Find where the given text appears and provide that cell's center as [X, Y] coordinate. 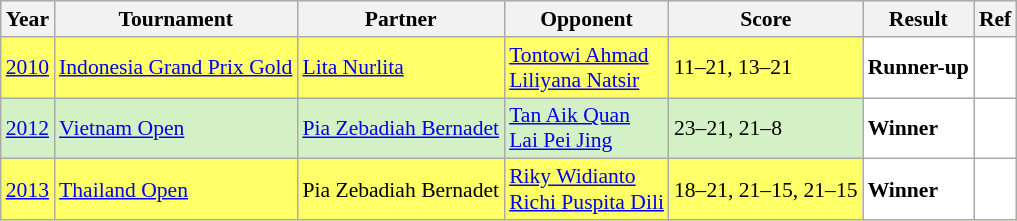
Tan Aik Quan Lai Pei Jing [586, 128]
18–21, 21–15, 21–15 [766, 190]
Ref [995, 19]
Indonesia Grand Prix Gold [176, 68]
Opponent [586, 19]
Result [918, 19]
Tournament [176, 19]
Year [28, 19]
Thailand Open [176, 190]
Lita Nurlita [400, 68]
Vietnam Open [176, 128]
23–21, 21–8 [766, 128]
2013 [28, 190]
2010 [28, 68]
11–21, 13–21 [766, 68]
2012 [28, 128]
Runner-up [918, 68]
Tontowi Ahmad Liliyana Natsir [586, 68]
Score [766, 19]
Riky Widianto Richi Puspita Dili [586, 190]
Partner [400, 19]
